Output the [X, Y] coordinate of the center of the cell containing the given text.  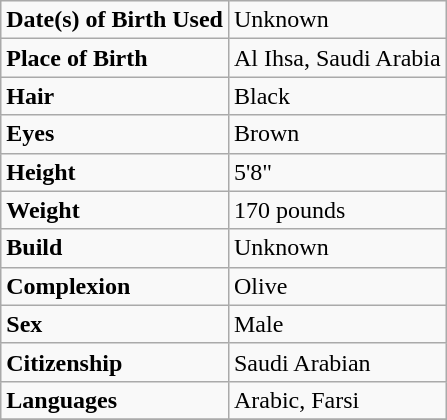
Olive [337, 286]
Saudi Arabian [337, 362]
Sex [115, 324]
Al Ihsa, Saudi Arabia [337, 58]
Build [115, 248]
Languages [115, 400]
Male [337, 324]
Black [337, 96]
Height [115, 172]
Eyes [115, 134]
5'8" [337, 172]
Brown [337, 134]
Citizenship [115, 362]
Date(s) of Birth Used [115, 20]
Weight [115, 210]
Hair [115, 96]
Arabic, Farsi [337, 400]
Place of Birth [115, 58]
Complexion [115, 286]
170 pounds [337, 210]
